For the text-containing cell, return its midpoint in [x, y] coordinate format. 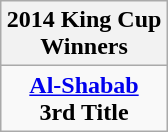
Al-Shabab3rd Title [84, 98]
2014 King Cup Winners [84, 34]
